For the text-containing cell, return its midpoint in (X, Y) coordinate format. 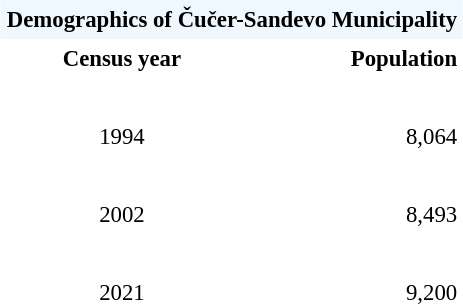
8,493 (353, 214)
1994 (122, 136)
8,064 (353, 136)
Demographics of Čučer-Sandevo Municipality (232, 20)
Population (353, 58)
Census year (122, 58)
2002 (122, 214)
